From the cell containing the given text, extract its center point as (x, y) coordinate. 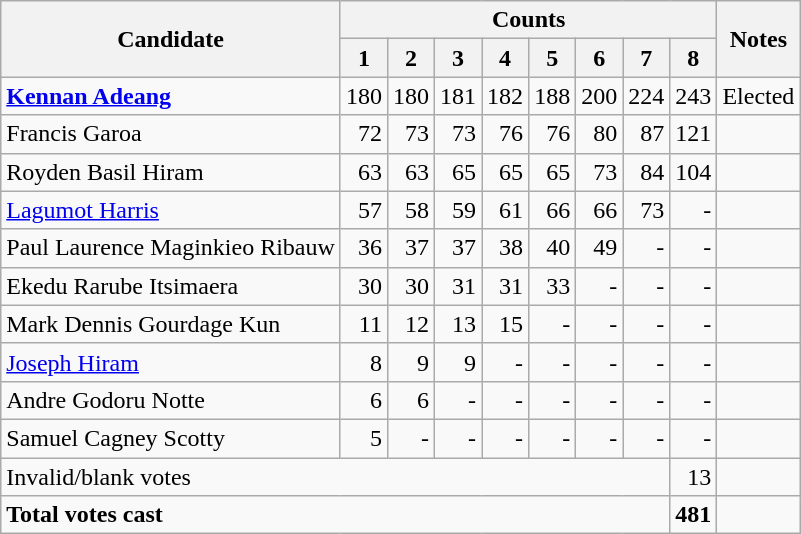
61 (506, 210)
80 (600, 134)
12 (410, 324)
104 (694, 172)
72 (364, 134)
121 (694, 134)
Mark Dennis Gourdage Kun (171, 324)
Royden Basil Hiram (171, 172)
Ekedu Rarube Itsimaera (171, 286)
224 (646, 96)
Counts (528, 20)
Francis Garoa (171, 134)
Kennan Adeang (171, 96)
40 (552, 248)
1 (364, 58)
7 (646, 58)
87 (646, 134)
Samuel Cagney Scotty (171, 438)
11 (364, 324)
4 (506, 58)
Andre Godoru Notte (171, 400)
243 (694, 96)
36 (364, 248)
33 (552, 286)
Candidate (171, 39)
15 (506, 324)
84 (646, 172)
Paul Laurence Maginkieo Ribauw (171, 248)
200 (600, 96)
Elected (758, 96)
3 (458, 58)
Joseph Hiram (171, 362)
188 (552, 96)
49 (600, 248)
182 (506, 96)
Lagumot Harris (171, 210)
58 (410, 210)
38 (506, 248)
Notes (758, 39)
181 (458, 96)
57 (364, 210)
59 (458, 210)
Total votes cast (336, 515)
481 (694, 515)
Invalid/blank votes (336, 477)
2 (410, 58)
